Capture the cell that displays the provided text and extract its [x, y] central coordinate. 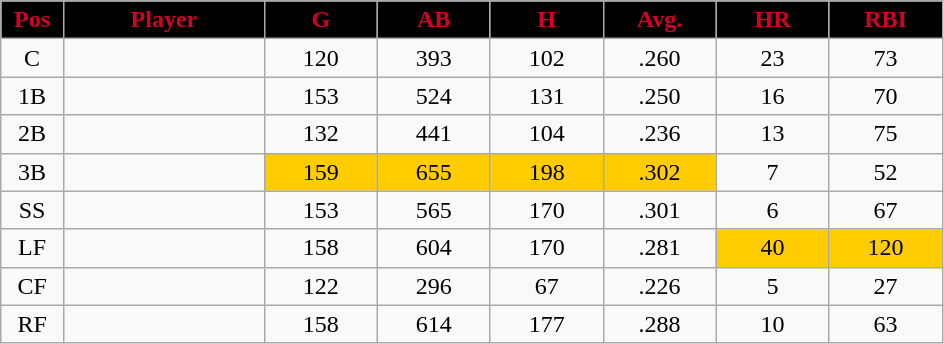
441 [434, 134]
.288 [660, 324]
.226 [660, 286]
198 [546, 172]
70 [886, 96]
655 [434, 172]
Player [164, 20]
75 [886, 134]
565 [434, 210]
.236 [660, 134]
.301 [660, 210]
HR [772, 20]
177 [546, 324]
RBI [886, 20]
16 [772, 96]
5 [772, 286]
122 [320, 286]
524 [434, 96]
3B [32, 172]
393 [434, 58]
1B [32, 96]
6 [772, 210]
.250 [660, 96]
52 [886, 172]
Pos [32, 20]
73 [886, 58]
604 [434, 248]
CF [32, 286]
104 [546, 134]
LF [32, 248]
159 [320, 172]
63 [886, 324]
102 [546, 58]
.302 [660, 172]
10 [772, 324]
H [546, 20]
SS [32, 210]
.281 [660, 248]
7 [772, 172]
13 [772, 134]
23 [772, 58]
296 [434, 286]
614 [434, 324]
C [32, 58]
132 [320, 134]
Avg. [660, 20]
.260 [660, 58]
RF [32, 324]
G [320, 20]
AB [434, 20]
2B [32, 134]
40 [772, 248]
27 [886, 286]
131 [546, 96]
